Determine the [x, y] coordinate at the center of the cell enclosing the given text.  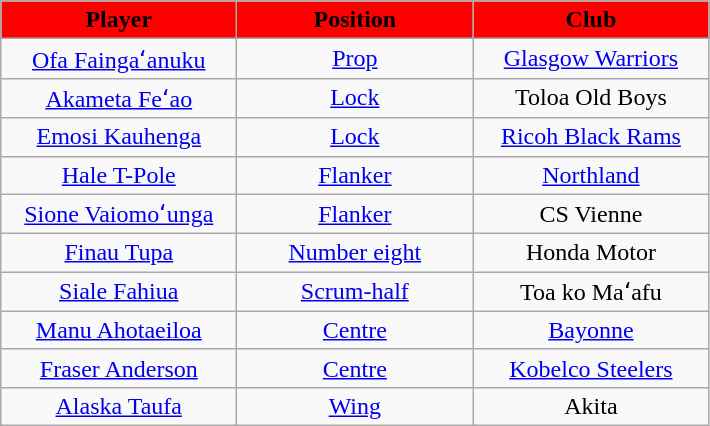
Scrum-half [355, 292]
Club [591, 20]
Toa ko Maʻafu [591, 292]
Ofa Faingaʻanuku [119, 59]
Akameta Feʻao [119, 98]
Hale T-Pole [119, 175]
Position [355, 20]
Siale Fahiua [119, 292]
Honda Motor [591, 253]
Fraser Anderson [119, 368]
Northland [591, 175]
Manu Ahotaeiloa [119, 330]
Wing [355, 406]
CS Vienne [591, 214]
Akita [591, 406]
Sione Vaiomoʻunga [119, 214]
Glasgow Warriors [591, 59]
Finau Tupa [119, 253]
Ricoh Black Rams [591, 137]
Player [119, 20]
Number eight [355, 253]
Prop [355, 59]
Bayonne [591, 330]
Kobelco Steelers [591, 368]
Toloa Old Boys [591, 98]
Alaska Taufa [119, 406]
Emosi Kauhenga [119, 137]
